Capture the cell that displays the provided text and extract its [X, Y] central coordinate. 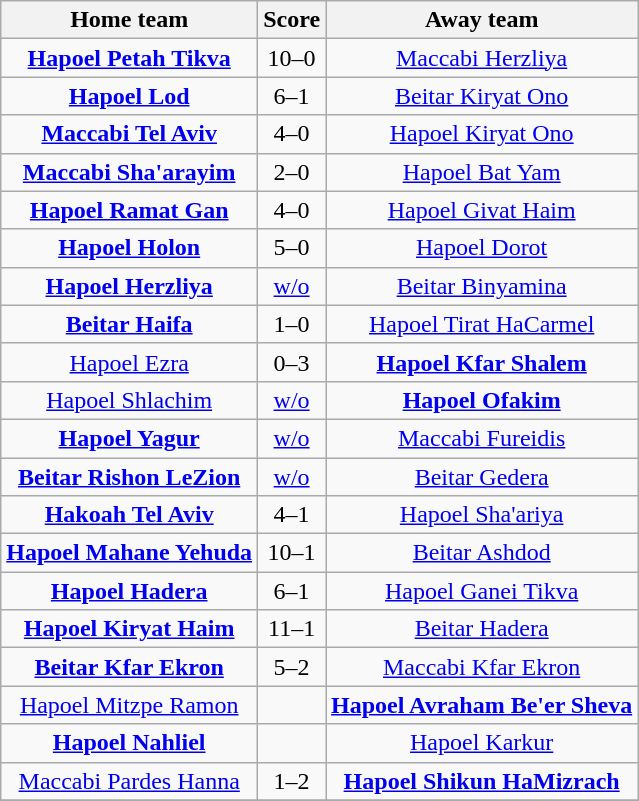
Hapoel Kiryat Ono [482, 134]
Hapoel Sha'ariya [482, 515]
Beitar Hadera [482, 629]
Hapoel Yagur [130, 438]
Hapoel Kiryat Haim [130, 629]
Hapoel Mahane Yehuda [130, 553]
Hapoel Kfar Shalem [482, 362]
2–0 [292, 172]
Maccabi Pardes Hanna [130, 781]
Hapoel Lod [130, 96]
Hakoah Tel Aviv [130, 515]
Hapoel Tirat HaCarmel [482, 324]
Maccabi Fureidis [482, 438]
5–2 [292, 667]
Hapoel Nahliel [130, 743]
5–0 [292, 248]
Beitar Rishon LeZion [130, 477]
Maccabi Sha'arayim [130, 172]
1–0 [292, 324]
Beitar Haifa [130, 324]
Maccabi Herzliya [482, 58]
Hapoel Holon [130, 248]
0–3 [292, 362]
Hapoel Herzliya [130, 286]
4–1 [292, 515]
Hapoel Ramat Gan [130, 210]
Hapoel Avraham Be'er Sheva [482, 705]
Hapoel Bat Yam [482, 172]
Hapoel Mitzpe Ramon [130, 705]
11–1 [292, 629]
Beitar Gedera [482, 477]
Beitar Kiryat Ono [482, 96]
1–2 [292, 781]
Hapoel Dorot [482, 248]
Beitar Kfar Ekron [130, 667]
Hapoel Ezra [130, 362]
Maccabi Kfar Ekron [482, 667]
Hapoel Ofakim [482, 400]
Beitar Binyamina [482, 286]
Score [292, 20]
Away team [482, 20]
Hapoel Petah Tikva [130, 58]
Hapoel Ganei Tikva [482, 591]
Maccabi Tel Aviv [130, 134]
Beitar Ashdod [482, 553]
10–0 [292, 58]
Hapoel Shlachim [130, 400]
Hapoel Shikun HaMizrach [482, 781]
Hapoel Givat Haim [482, 210]
Hapoel Hadera [130, 591]
Home team [130, 20]
Hapoel Karkur [482, 743]
10–1 [292, 553]
